Pinpoint the cell where the given text exists, returning its (X, Y) midpoint coordinate. 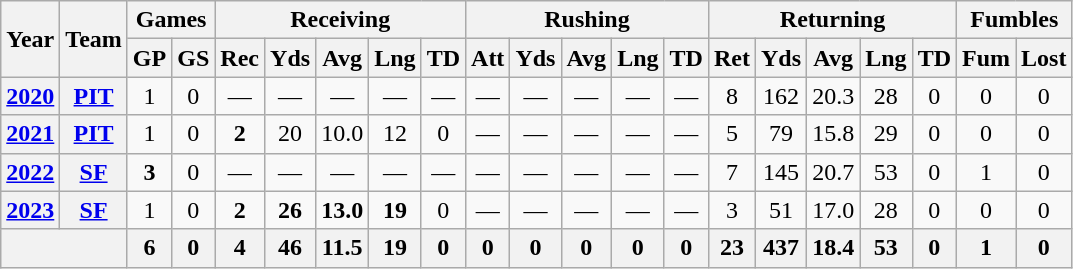
46 (290, 248)
7 (732, 172)
Games (170, 20)
GS (194, 58)
Fumbles (1014, 20)
20.7 (834, 172)
Rec (240, 58)
5 (732, 134)
12 (395, 134)
10.0 (342, 134)
Rushing (588, 20)
2020 (30, 96)
2023 (30, 210)
4 (240, 248)
15.8 (834, 134)
Team (94, 39)
20.3 (834, 96)
26 (290, 210)
Returning (832, 20)
23 (732, 248)
Year (30, 39)
17.0 (834, 210)
Receiving (340, 20)
8 (732, 96)
13.0 (342, 210)
29 (886, 134)
11.5 (342, 248)
Ret (732, 58)
145 (782, 172)
Att (488, 58)
Lost (1044, 58)
6 (149, 248)
162 (782, 96)
2022 (30, 172)
51 (782, 210)
79 (782, 134)
2021 (30, 134)
Fum (986, 58)
18.4 (834, 248)
GP (149, 58)
437 (782, 248)
20 (290, 134)
